Pinpoint the cell where the given text exists, returning its [X, Y] midpoint coordinate. 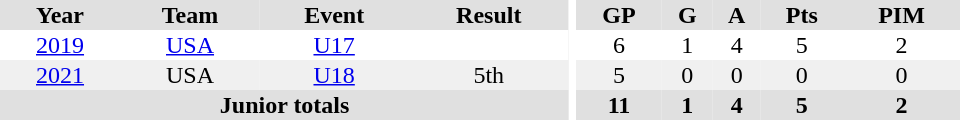
2019 [60, 45]
6 [619, 45]
GP [619, 15]
2021 [60, 75]
Pts [802, 15]
Junior totals [284, 105]
U18 [334, 75]
11 [619, 105]
G [688, 15]
Result [488, 15]
A [737, 15]
U17 [334, 45]
Team [190, 15]
PIM [902, 15]
Event [334, 15]
Year [60, 15]
5th [488, 75]
